Locate the cell with the specified text and output its (x, y) center coordinate. 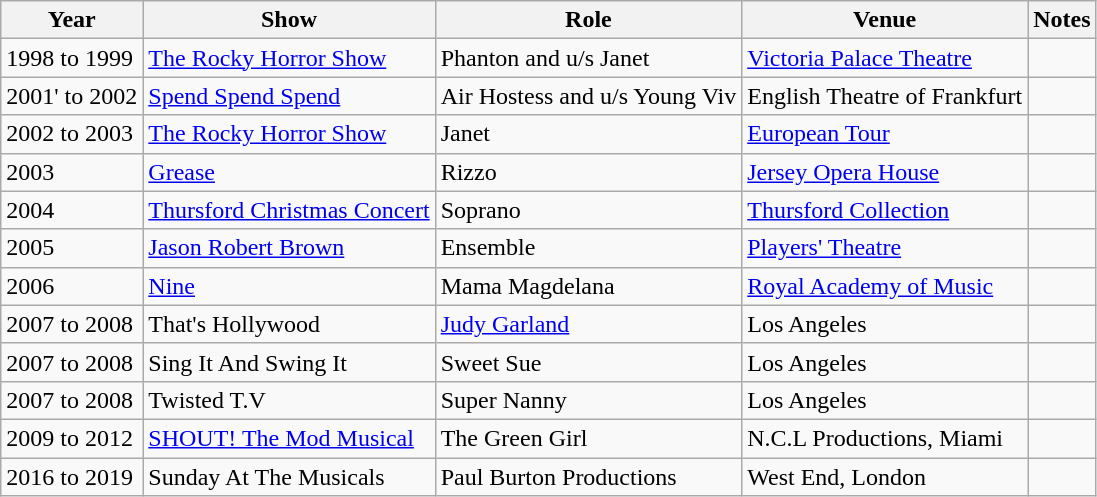
Mama Magdelana (588, 286)
Royal Academy of Music (885, 286)
Air Hostess and u/s Young Viv (588, 96)
Grease (289, 172)
Players' Theatre (885, 248)
Jason Robert Brown (289, 248)
Janet (588, 134)
The Green Girl (588, 438)
Nine (289, 286)
Twisted T.V (289, 400)
2016 to 2019 (72, 477)
Sunday At The Musicals (289, 477)
Year (72, 20)
Judy Garland (588, 324)
Victoria Palace Theatre (885, 58)
Super Nanny (588, 400)
Thursford Collection (885, 210)
2006 (72, 286)
Show (289, 20)
Ensemble (588, 248)
Thursford Christmas Concert (289, 210)
Spend Spend Spend (289, 96)
Phanton and u/s Janet (588, 58)
2002 to 2003 (72, 134)
N.C.L Productions, Miami (885, 438)
2001' to 2002 (72, 96)
1998 to 1999 (72, 58)
Soprano (588, 210)
Jersey Opera House (885, 172)
2005 (72, 248)
That's Hollywood (289, 324)
SHOUT! The Mod Musical (289, 438)
Rizzo (588, 172)
2009 to 2012 (72, 438)
Sing It And Swing It (289, 362)
Notes (1062, 20)
2004 (72, 210)
European Tour (885, 134)
Role (588, 20)
Venue (885, 20)
Sweet Sue (588, 362)
Paul Burton Productions (588, 477)
West End, London (885, 477)
2003 (72, 172)
English Theatre of Frankfurt (885, 96)
